Extract the (x, y) coordinate from the center of the cell holding the provided text.  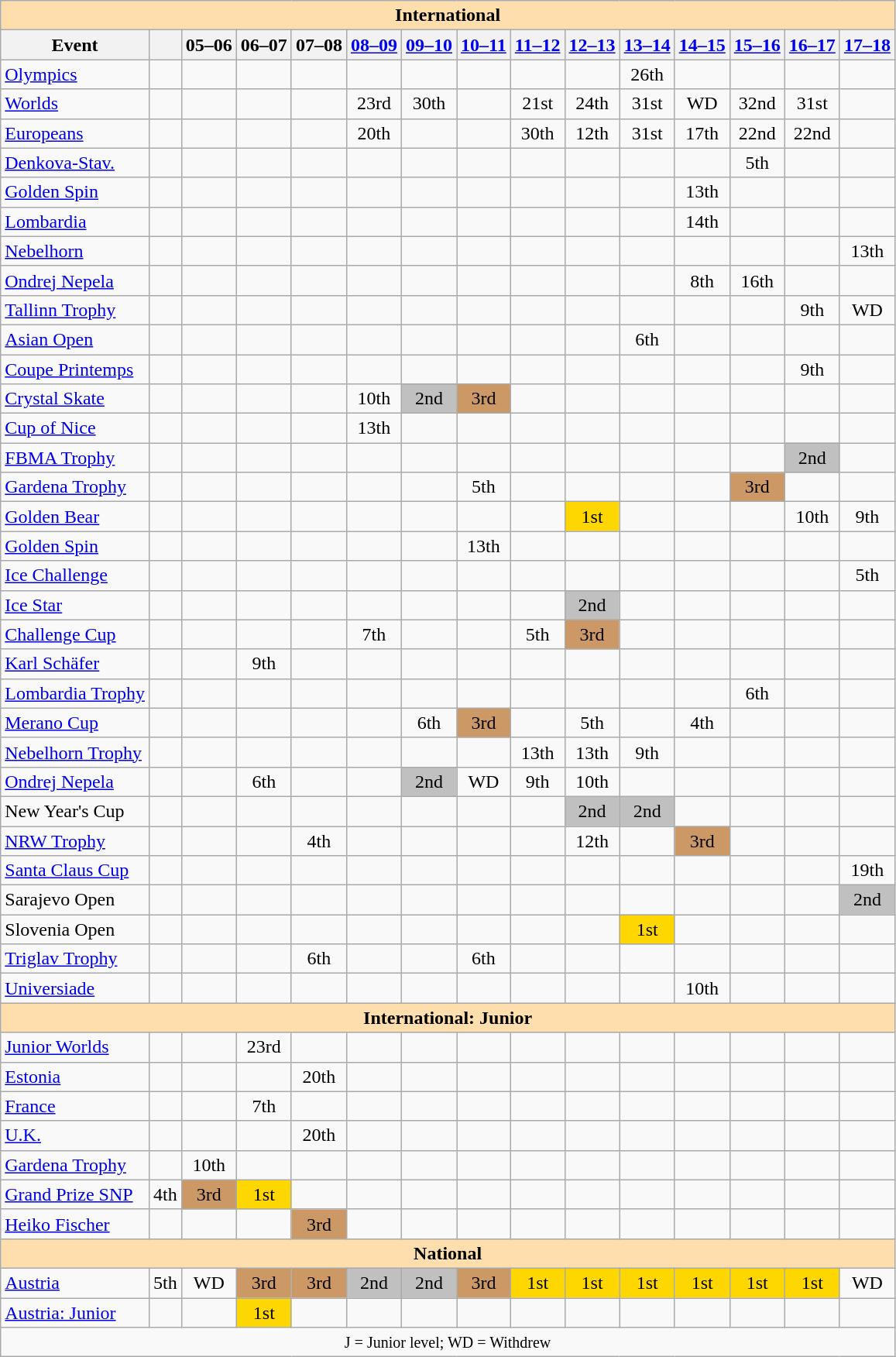
Sarajevo Open (75, 900)
12–13 (592, 45)
08–09 (373, 45)
06–07 (263, 45)
Crystal Skate (75, 399)
Junior Worlds (75, 1047)
09–10 (429, 45)
Karl Schäfer (75, 664)
New Year's Cup (75, 811)
10–11 (484, 45)
NRW Trophy (75, 840)
Tallinn Trophy (75, 310)
Challenge Cup (75, 634)
International (448, 15)
Estonia (75, 1077)
13–14 (647, 45)
15–16 (757, 45)
Slovenia Open (75, 929)
Austria: Junior (75, 1313)
21st (537, 104)
Triglav Trophy (75, 959)
Nebelhorn (75, 251)
Ice Star (75, 605)
Universiade (75, 988)
19th (867, 871)
Nebelhorn Trophy (75, 752)
Merano Cup (75, 723)
International: Junior (448, 1018)
8th (702, 280)
Grand Prize SNP (75, 1194)
France (75, 1106)
Lombardia (75, 222)
14–15 (702, 45)
16–17 (812, 45)
Austria (75, 1283)
Asian Open (75, 339)
32nd (757, 104)
Denkova-Stav. (75, 163)
16th (757, 280)
U.K. (75, 1135)
Golden Bear (75, 517)
Santa Claus Cup (75, 871)
Worlds (75, 104)
11–12 (537, 45)
05–06 (209, 45)
Heiko Fischer (75, 1224)
Ice Challenge (75, 575)
Lombardia Trophy (75, 693)
14th (702, 222)
17–18 (867, 45)
Coupe Printemps (75, 369)
07–08 (319, 45)
26th (647, 74)
17th (702, 133)
24th (592, 104)
National (448, 1253)
Cup of Nice (75, 428)
Europeans (75, 133)
FBMA Trophy (75, 458)
Event (75, 45)
J = Junior level; WD = Withdrew (448, 1342)
Olympics (75, 74)
